Return [X, Y] of the center of cell containing provided text 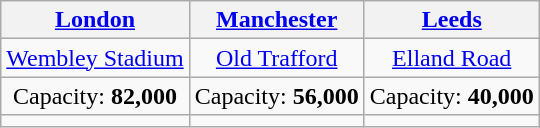
Elland Road [452, 58]
London [95, 20]
Capacity: 82,000 [95, 96]
Leeds [452, 20]
Capacity: 40,000 [452, 96]
Capacity: 56,000 [276, 96]
Wembley Stadium [95, 58]
Manchester [276, 20]
Old Trafford [276, 58]
